Extract the [X, Y] coordinate from the center of the cell holding the provided text.  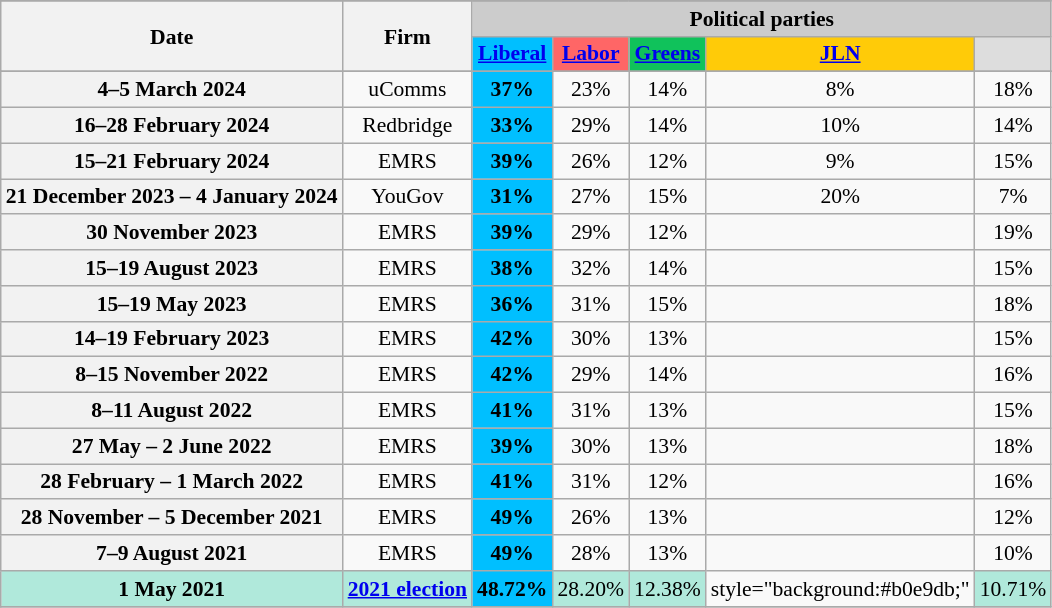
Liberal [512, 54]
21 December 2023 – 4 January 2024 [172, 196]
32% [590, 268]
48.72% [512, 588]
Firm [408, 36]
37% [512, 90]
Date [172, 36]
14–19 February 2023 [172, 339]
28 February – 1 March 2022 [172, 482]
27% [590, 196]
Redbridge [408, 125]
19% [1014, 232]
1 May 2021 [172, 588]
9% [840, 161]
36% [512, 303]
23% [590, 90]
Greens [668, 54]
8–11 August 2022 [172, 410]
8% [840, 90]
33% [512, 125]
28 November – 5 December 2021 [172, 517]
style="background:#b0e9db;" [840, 588]
12.38% [668, 588]
30 November 2023 [172, 232]
7% [1014, 196]
4–5 March 2024 [172, 90]
27 May – 2 June 2022 [172, 446]
15–19 August 2023 [172, 268]
20% [840, 196]
7–9 August 2021 [172, 553]
8–15 November 2022 [172, 375]
15–21 February 2024 [172, 161]
2021 election [408, 588]
15–19 May 2023 [172, 303]
JLN [840, 54]
28.20% [590, 588]
Labor [590, 54]
28% [590, 553]
10.71% [1014, 588]
38% [512, 268]
16–28 February 2024 [172, 125]
Political parties [762, 18]
uComms [408, 90]
YouGov [408, 196]
